Capture the cell that displays the provided text and extract its (x, y) central coordinate. 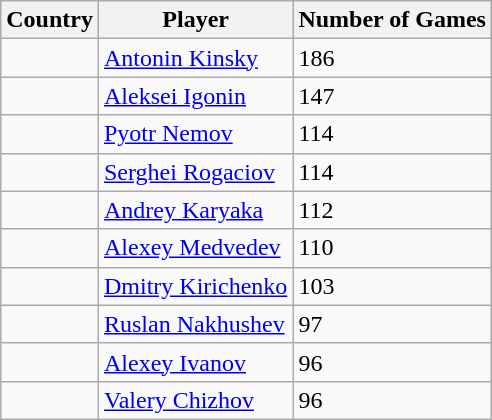
103 (392, 286)
Dmitry Kirichenko (195, 286)
Player (195, 20)
Antonin Kinsky (195, 58)
Pyotr Nemov (195, 134)
147 (392, 96)
Serghei Rogaciov (195, 172)
110 (392, 248)
Valery Chizhov (195, 400)
Aleksei Igonin (195, 96)
Andrey Karyaka (195, 210)
Number of Games (392, 20)
Alexey Ivanov (195, 362)
186 (392, 58)
97 (392, 324)
Alexey Medvedev (195, 248)
Country (50, 20)
Ruslan Nakhushev (195, 324)
112 (392, 210)
